Extract the (X, Y) coordinate from the center of the cell holding the provided text.  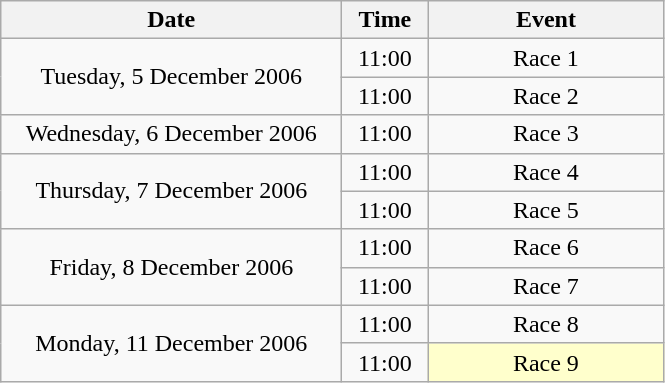
Tuesday, 5 December 2006 (172, 77)
Date (172, 20)
Race 5 (546, 210)
Race 2 (546, 96)
Time (385, 20)
Monday, 11 December 2006 (172, 343)
Race 7 (546, 286)
Wednesday, 6 December 2006 (172, 134)
Race 3 (546, 134)
Race 9 (546, 362)
Event (546, 20)
Race 8 (546, 324)
Race 6 (546, 248)
Race 4 (546, 172)
Race 1 (546, 58)
Thursday, 7 December 2006 (172, 191)
Friday, 8 December 2006 (172, 267)
